For the text-containing cell, return its midpoint in (x, y) coordinate format. 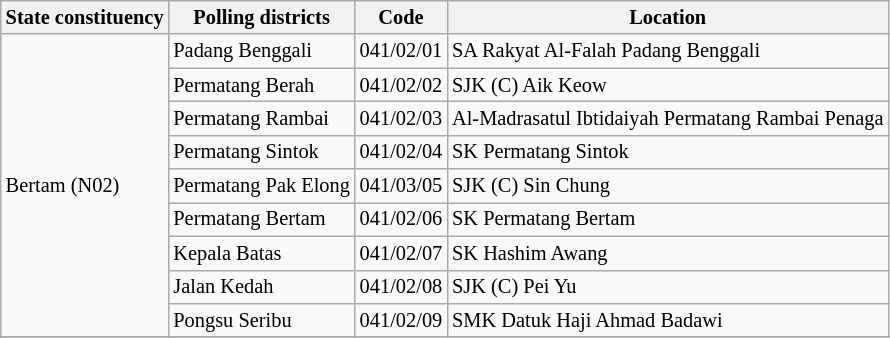
041/03/05 (401, 186)
041/02/03 (401, 118)
Permatang Rambai (261, 118)
041/02/07 (401, 253)
SK Permatang Sintok (668, 152)
SJK (C) Aik Keow (668, 85)
Al-Madrasatul Ibtidaiyah Permatang Rambai Penaga (668, 118)
041/02/06 (401, 219)
041/02/01 (401, 51)
Padang Benggali (261, 51)
Polling districts (261, 17)
State constituency (85, 17)
Bertam (N02) (85, 186)
SK Hashim Awang (668, 253)
041/02/08 (401, 287)
041/02/02 (401, 85)
SK Permatang Bertam (668, 219)
Permatang Bertam (261, 219)
Kepala Batas (261, 253)
SJK (C) Sin Chung (668, 186)
Permatang Pak Elong (261, 186)
041/02/09 (401, 320)
Location (668, 17)
Permatang Sintok (261, 152)
SMK Datuk Haji Ahmad Badawi (668, 320)
Permatang Berah (261, 85)
SJK (C) Pei Yu (668, 287)
Jalan Kedah (261, 287)
041/02/04 (401, 152)
Pongsu Seribu (261, 320)
Code (401, 17)
SA Rakyat Al-Falah Padang Benggali (668, 51)
